Locate the cell with the specified text and output its [X, Y] center coordinate. 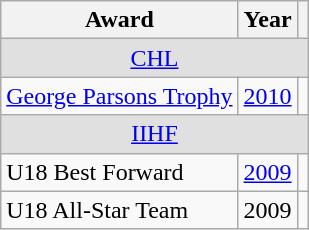
U18 All-Star Team [120, 210]
Award [120, 20]
CHL [154, 58]
George Parsons Trophy [120, 96]
2010 [268, 96]
U18 Best Forward [120, 172]
IIHF [154, 134]
Year [268, 20]
